Return the [X, Y] coordinate for the center point of the cell that contains the specified text.  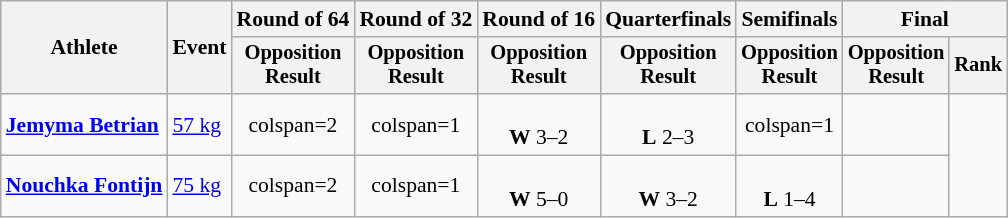
W 5–0 [538, 186]
Nouchka Fontijn [84, 186]
L 2–3 [668, 124]
75 kg [199, 186]
Event [199, 48]
Quarterfinals [668, 19]
Athlete [84, 48]
Jemyma Betrian [84, 124]
L 1–4 [790, 186]
Round of 64 [294, 19]
Round of 32 [416, 19]
57 kg [199, 124]
Final [925, 19]
Rank [978, 66]
Round of 16 [538, 19]
Semifinals [790, 19]
